Pinpoint the cell where the given text exists, returning its [X, Y] midpoint coordinate. 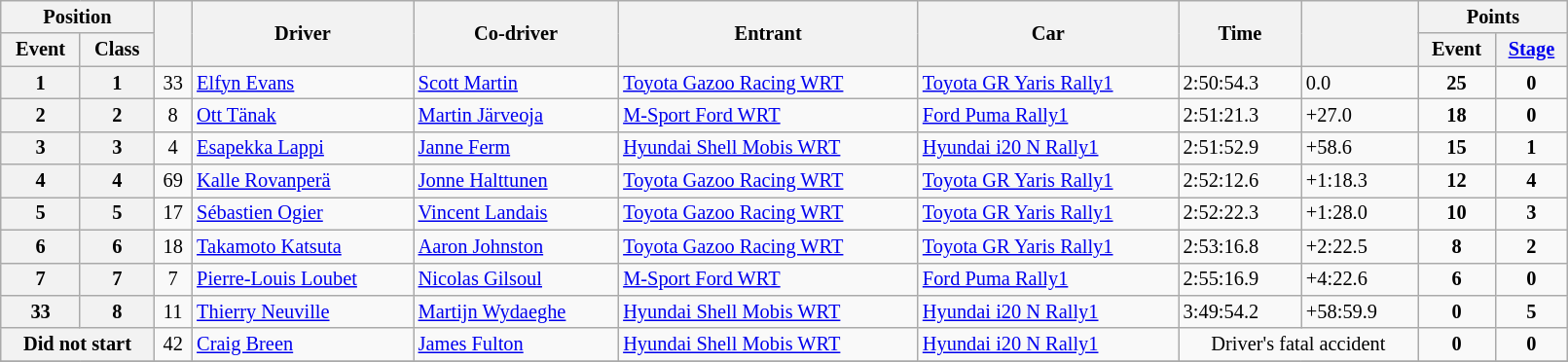
Martijn Wydaeghe [516, 311]
+58:59.9 [1360, 311]
Scott Martin [516, 83]
12 [1456, 181]
11 [173, 311]
69 [173, 181]
Co-driver [516, 33]
Jonne Halttunen [516, 181]
0.0 [1360, 83]
25 [1456, 83]
Car [1048, 33]
Sébastien Ogier [302, 213]
Takamoto Katsuta [302, 246]
+4:22.6 [1360, 279]
Martin Järveoja [516, 115]
42 [173, 344]
Driver's fatal accident [1298, 344]
Elfyn Evans [302, 83]
James Fulton [516, 344]
15 [1456, 148]
Pierre-Louis Loubet [302, 279]
Ott Tänak [302, 115]
2:52:22.3 [1240, 213]
Craig Breen [302, 344]
10 [1456, 213]
Aaron Johnston [516, 246]
+58.6 [1360, 148]
Position [78, 17]
3:49:54.2 [1240, 311]
Esapekka Lappi [302, 148]
Entrant [768, 33]
2:55:16.9 [1240, 279]
17 [173, 213]
Did not start [78, 344]
+2:22.5 [1360, 246]
2:51:21.3 [1240, 115]
Janne Ferm [516, 148]
Stage [1532, 50]
2:51:52.9 [1240, 148]
Thierry Neuville [302, 311]
Points [1493, 17]
2:52:12.6 [1240, 181]
2:53:16.8 [1240, 246]
+1:18.3 [1360, 181]
Nicolas Gilsoul [516, 279]
Kalle Rovanperä [302, 181]
2:50:54.3 [1240, 83]
Driver [302, 33]
+27.0 [1360, 115]
+1:28.0 [1360, 213]
Class [117, 50]
Time [1240, 33]
Vincent Landais [516, 213]
